Detect which cell encompasses the target text, then output its [X, Y] center coordinate. 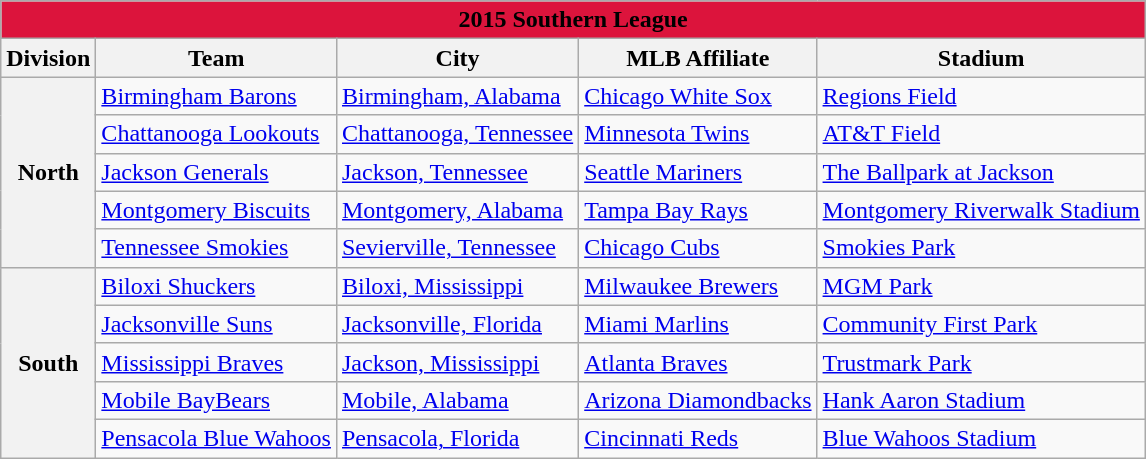
Jackson, Tennessee [457, 172]
Smokies Park [981, 248]
Chattanooga Lookouts [216, 134]
Mobile BayBears [216, 400]
Minnesota Twins [698, 134]
Hank Aaron Stadium [981, 400]
Atlanta Braves [698, 362]
MGM Park [981, 286]
Cincinnati Reds [698, 438]
Birmingham, Alabama [457, 96]
Chicago Cubs [698, 248]
Team [216, 58]
Miami Marlins [698, 324]
Biloxi Shuckers [216, 286]
MLB Affiliate [698, 58]
Chicago White Sox [698, 96]
Tennessee Smokies [216, 248]
Milwaukee Brewers [698, 286]
Montgomery Biscuits [216, 210]
City [457, 58]
Seattle Mariners [698, 172]
Arizona Diamondbacks [698, 400]
Division [48, 58]
Jacksonville, Florida [457, 324]
AT&T Field [981, 134]
Sevierville, Tennessee [457, 248]
Jackson, Mississippi [457, 362]
The Ballpark at Jackson [981, 172]
Trustmark Park [981, 362]
Birmingham Barons [216, 96]
Montgomery, Alabama [457, 210]
Jackson Generals [216, 172]
Biloxi, Mississippi [457, 286]
Mississippi Braves [216, 362]
Jacksonville Suns [216, 324]
Stadium [981, 58]
Tampa Bay Rays [698, 210]
South [48, 362]
Regions Field [981, 96]
Pensacola Blue Wahoos [216, 438]
2015 Southern League [574, 20]
North [48, 172]
Chattanooga, Tennessee [457, 134]
Community First Park [981, 324]
Montgomery Riverwalk Stadium [981, 210]
Pensacola, Florida [457, 438]
Mobile, Alabama [457, 400]
Blue Wahoos Stadium [981, 438]
